From the cell containing the given text, extract its center point as (X, Y) coordinate. 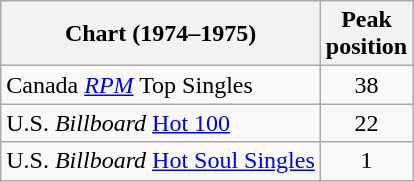
Chart (1974–1975) (161, 34)
38 (366, 85)
22 (366, 123)
U.S. Billboard Hot Soul Singles (161, 161)
U.S. Billboard Hot 100 (161, 123)
Canada RPM Top Singles (161, 85)
Peakposition (366, 34)
1 (366, 161)
